Return (X, Y) of the center of cell containing provided text 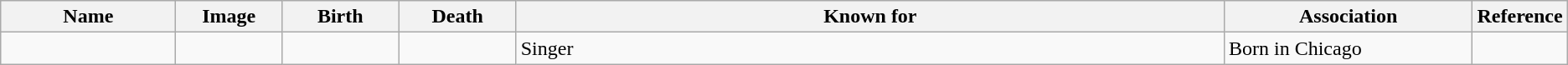
Reference (1519, 17)
Name (89, 17)
Image (230, 17)
Singer (869, 48)
Known for (869, 17)
Born in Chicago (1348, 48)
Birth (340, 17)
Death (457, 17)
Association (1348, 17)
